Search for the cell housing the specified text and yield its (x, y) center coordinate. 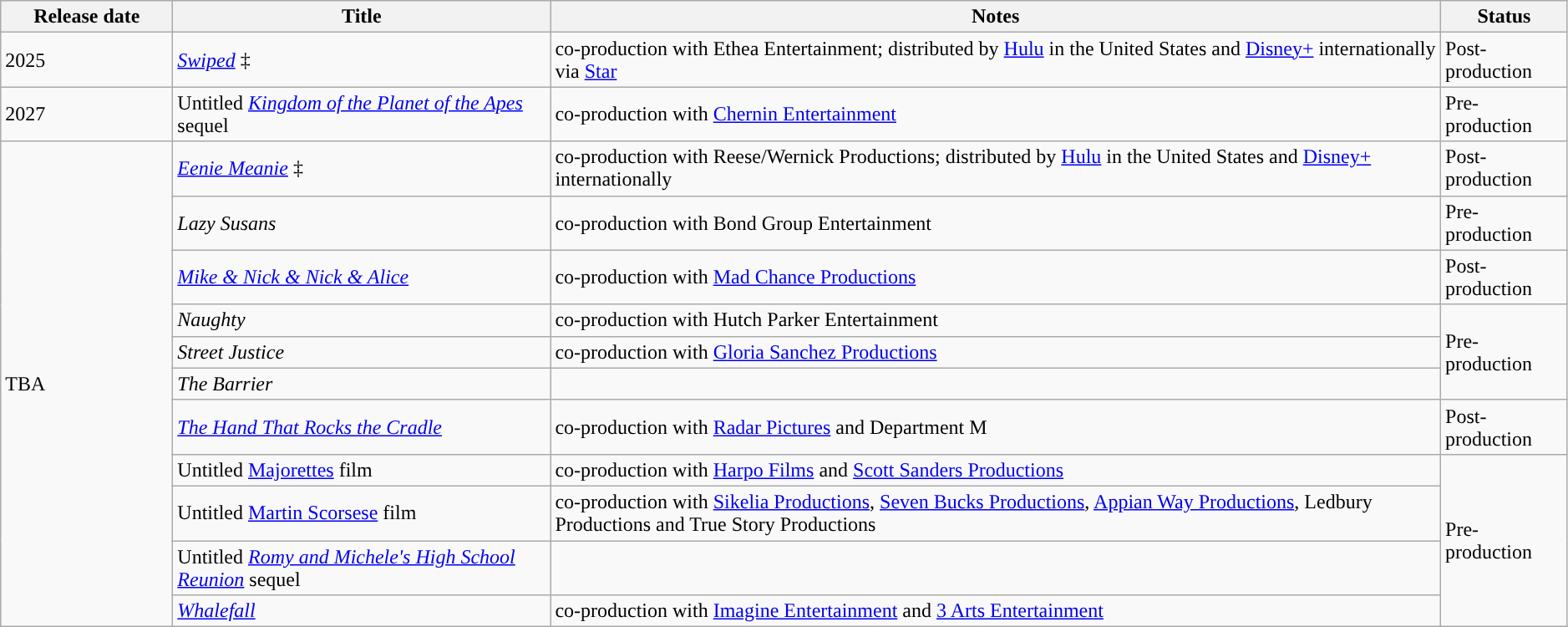
Swiped ‡ (362, 60)
Street Justice (362, 352)
Untitled Kingdom of the Planet of the Apes sequel (362, 114)
The Barrier (362, 384)
co-production with Chernin Entertainment (996, 114)
Mike & Nick & Nick & Alice (362, 278)
co-production with Gloria Sanchez Productions (996, 352)
TBA (87, 385)
Title (362, 17)
co-production with Bond Group Entertainment (996, 222)
2025 (87, 60)
Untitled Romy and Michele's High School Reunion sequel (362, 567)
2027 (87, 114)
co-production with Radar Pictures and Department M (996, 426)
co-production with Reese/Wernick Productions; distributed by Hulu in the United States and Disney+ internationally (996, 169)
co-production with Harpo Films and Scott Sanders Productions (996, 470)
co-production with Mad Chance Productions (996, 278)
Naughty (362, 320)
Untitled Martin Scorsese film (362, 513)
Release date (87, 17)
co-production with Hutch Parker Entertainment (996, 320)
Untitled Majorettes film (362, 470)
Status (1505, 17)
Notes (996, 17)
The Hand That Rocks the Cradle (362, 426)
co-production with Ethea Entertainment; distributed by Hulu in the United States and Disney+ internationally via Star (996, 60)
Eenie Meanie ‡ (362, 169)
co-production with Sikelia Productions, Seven Bucks Productions, Appian Way Productions, Ledbury Productions and True Story Productions (996, 513)
co-production with Imagine Entertainment and 3 Arts Entertainment (996, 611)
Lazy Susans (362, 222)
Whalefall (362, 611)
